Detect which cell encompasses the target text, then output its (X, Y) center coordinate. 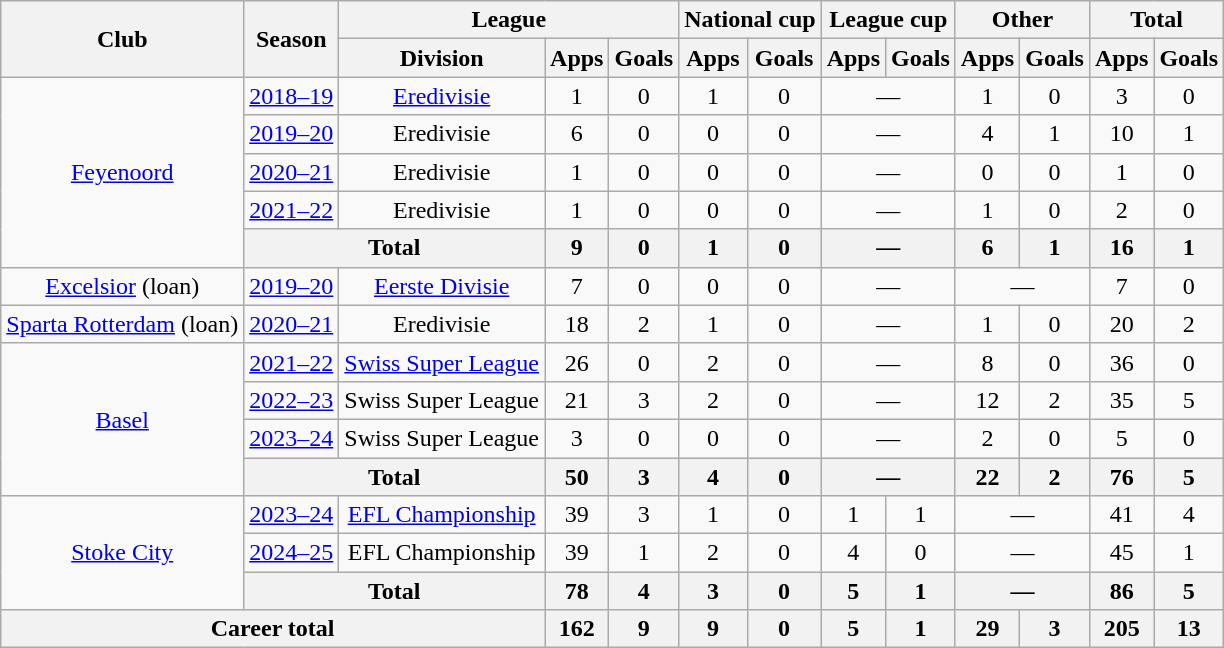
Club (122, 39)
Season (292, 39)
16 (1121, 248)
18 (577, 324)
13 (1189, 629)
50 (577, 477)
Sparta Rotterdam (loan) (122, 324)
League cup (888, 20)
10 (1121, 134)
22 (987, 477)
78 (577, 591)
36 (1121, 362)
205 (1121, 629)
Basel (122, 419)
29 (987, 629)
2022–23 (292, 400)
Career total (273, 629)
45 (1121, 553)
Excelsior (loan) (122, 286)
41 (1121, 515)
Eerste Divisie (442, 286)
Other (1022, 20)
12 (987, 400)
35 (1121, 400)
Feyenoord (122, 172)
2024–25 (292, 553)
8 (987, 362)
2018–19 (292, 96)
21 (577, 400)
162 (577, 629)
20 (1121, 324)
26 (577, 362)
National cup (750, 20)
League (509, 20)
76 (1121, 477)
86 (1121, 591)
Division (442, 58)
Stoke City (122, 553)
